Determine the (x, y) coordinate at the center of the cell enclosing the given text.  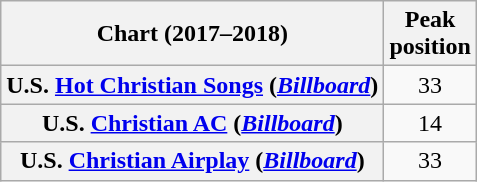
U.S. Christian AC (Billboard) (192, 123)
U.S. Christian Airplay (Billboard) (192, 161)
U.S. Hot Christian Songs (Billboard) (192, 85)
Peakposition (430, 34)
Chart (2017–2018) (192, 34)
14 (430, 123)
